Return (x, y) of the center of cell containing provided text 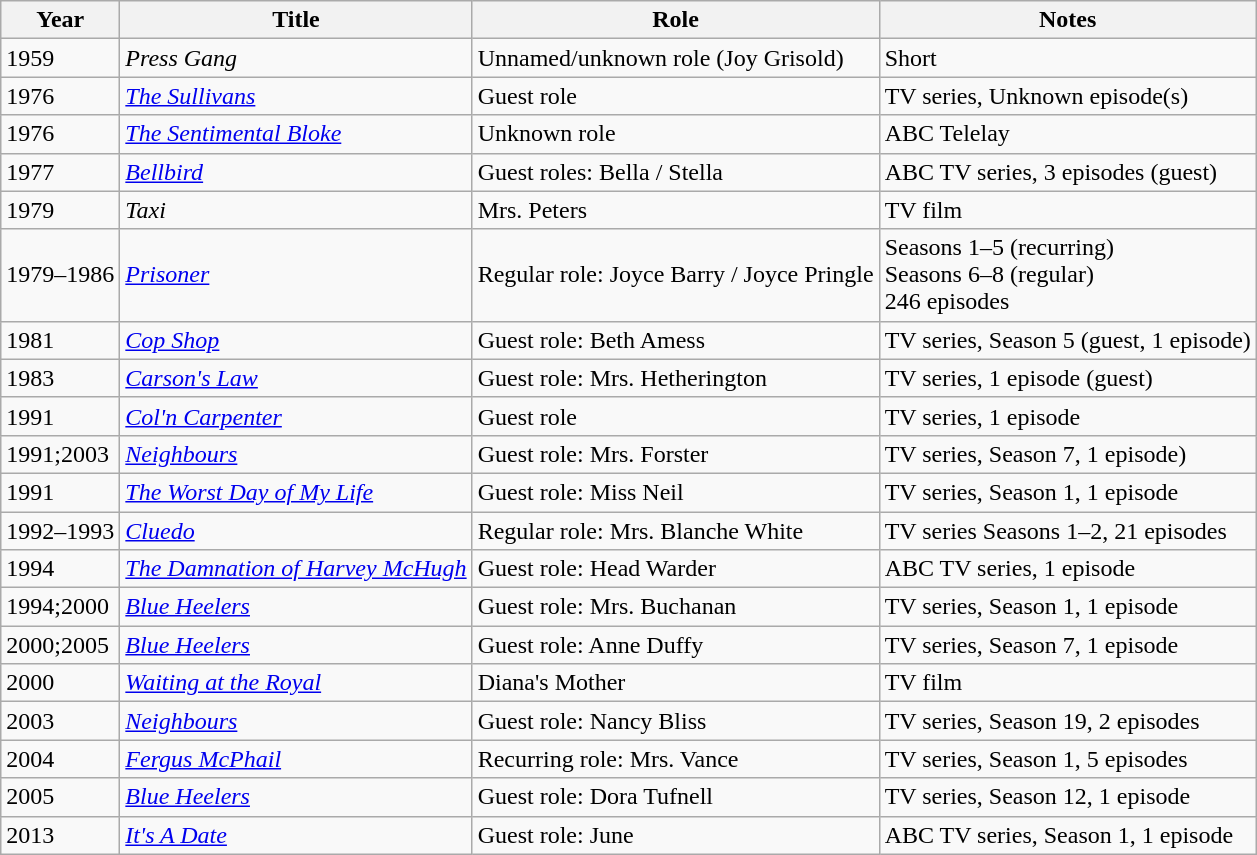
Cop Shop (296, 340)
Seasons 1–5 (recurring)Seasons 6–8 (regular)246 episodes (1068, 275)
Guest role: Miss Neil (676, 492)
ABC TV series, 3 episodes (guest) (1068, 172)
1992–1993 (60, 531)
Notes (1068, 20)
Unknown role (676, 134)
TV series, Unknown episode(s) (1068, 96)
Guest role: Mrs. Forster (676, 454)
1994;2000 (60, 607)
TV series, Season 5 (guest, 1 episode) (1068, 340)
It's A Date (296, 835)
Guest role: Dora Tufnell (676, 797)
Taxi (296, 210)
2013 (60, 835)
1959 (60, 58)
Guest role: June (676, 835)
Short (1068, 58)
Mrs. Peters (676, 210)
The Sullivans (296, 96)
Recurring role: Mrs. Vance (676, 759)
Col'n Carpenter (296, 416)
The Damnation of Harvey McHugh (296, 569)
2000 (60, 683)
Title (296, 20)
Prisoner (296, 275)
ABC Telelay (1068, 134)
The Sentimental Bloke (296, 134)
TV series, Season 19, 2 episodes (1068, 721)
Press Gang (296, 58)
Guest role: Nancy Bliss (676, 721)
Carson's Law (296, 378)
Guest role: Mrs. Buchanan (676, 607)
1979–1986 (60, 275)
Unnamed/unknown role (Joy Grisold) (676, 58)
Role (676, 20)
ABC TV series, Season 1, 1 episode (1068, 835)
2004 (60, 759)
Waiting at the Royal (296, 683)
1994 (60, 569)
1983 (60, 378)
ABC TV series, 1 episode (1068, 569)
The Worst Day of My Life (296, 492)
1977 (60, 172)
Guest role: Anne Duffy (676, 645)
Year (60, 20)
2000;2005 (60, 645)
TV series, Season 7, 1 episode (1068, 645)
Guest role: Mrs. Hetherington (676, 378)
TV series, Season 7, 1 episode) (1068, 454)
Regular role: Mrs. Blanche White (676, 531)
TV series, Season 12, 1 episode (1068, 797)
TV series, 1 episode (1068, 416)
2005 (60, 797)
2003 (60, 721)
Regular role: Joyce Barry / Joyce Pringle (676, 275)
Cluedo (296, 531)
TV series, Season 1, 5 episodes (1068, 759)
Guest roles: Bella / Stella (676, 172)
1991;2003 (60, 454)
Guest role: Beth Amess (676, 340)
TV series Seasons 1–2, 21 episodes (1068, 531)
Bellbird (296, 172)
1979 (60, 210)
Fergus McPhail (296, 759)
1981 (60, 340)
Guest role: Head Warder (676, 569)
TV series, 1 episode (guest) (1068, 378)
Diana's Mother (676, 683)
